Return (x, y) of the center of cell containing provided text 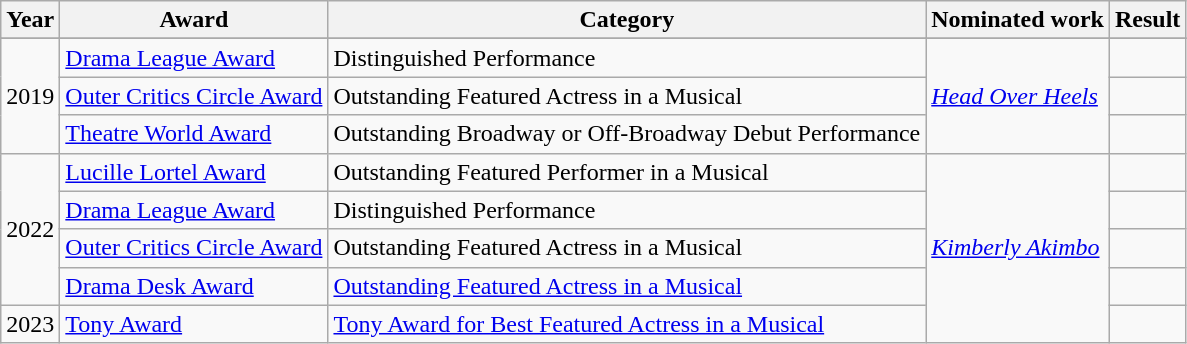
Tony Award (194, 324)
Outstanding Broadway or Off-Broadway Debut Performance (627, 134)
Tony Award for Best Featured Actress in a Musical (627, 324)
Result (1147, 20)
Theatre World Award (194, 134)
Drama Desk Award (194, 286)
2023 (30, 324)
Category (627, 20)
Kimberly Akimbo (1018, 248)
Outstanding Featured Performer in a Musical (627, 172)
2022 (30, 229)
Nominated work (1018, 20)
Award (194, 20)
Head Over Heels (1018, 96)
Lucille Lortel Award (194, 172)
Year (30, 20)
2019 (30, 96)
